Output the [x, y] coordinate of the center of the cell containing the given text.  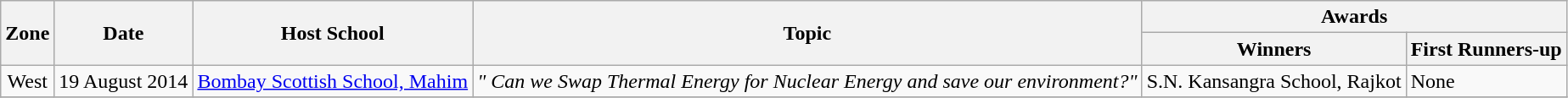
Bombay Scottish School, Mahim [333, 81]
Winners [1273, 49]
Zone [27, 33]
First Runners-up [1486, 49]
West [27, 81]
" Can we Swap Thermal Energy for Nuclear Energy and save our environment?" [807, 81]
19 August 2014 [124, 81]
Host School [333, 33]
Date [124, 33]
None [1486, 81]
S.N. Kansangra School, Rajkot [1273, 81]
Topic [807, 33]
Awards [1354, 17]
